Provide the (X, Y) coordinate of the cell's center where the given text is located.  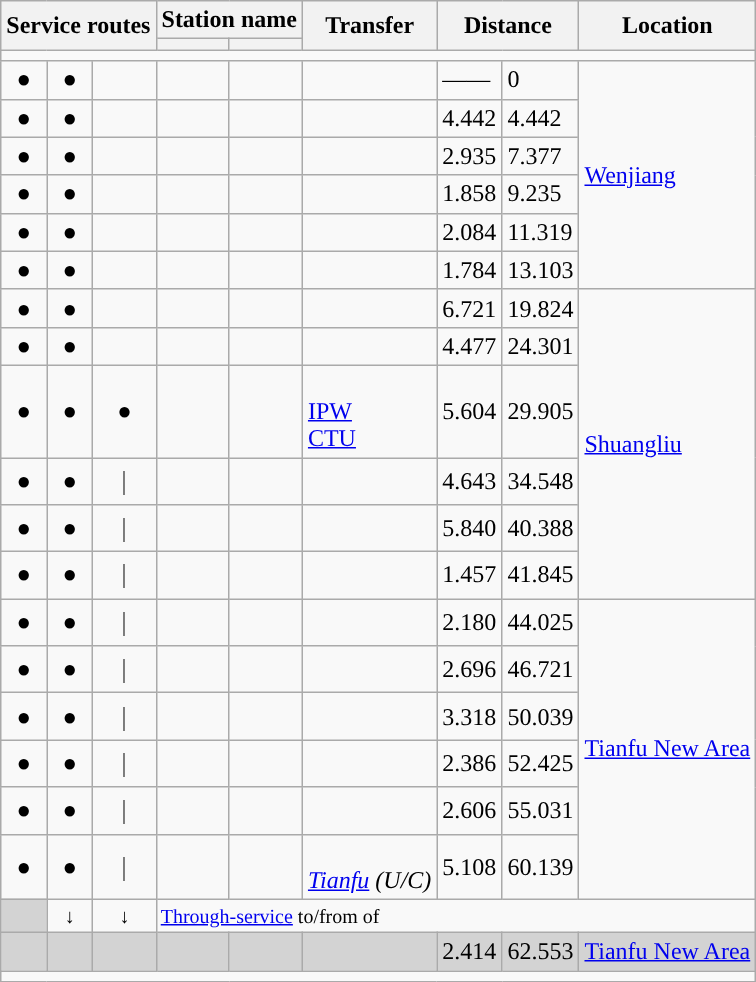
2.386 (470, 764)
5.604 (470, 411)
2.180 (470, 622)
Wenjiang (668, 175)
7.377 (540, 156)
55.031 (540, 810)
Service routes (78, 26)
50.039 (540, 716)
24.301 (540, 346)
2.606 (470, 810)
0 (540, 80)
46.721 (540, 670)
1.457 (470, 576)
2.935 (470, 156)
19.824 (540, 308)
—— (470, 80)
Transfer (369, 26)
13.103 (540, 270)
52.425 (540, 764)
29.905 (540, 411)
Tianfu (U/C) (369, 866)
3.318 (470, 716)
1.858 (470, 194)
11.319 (540, 232)
IPW CTU (369, 411)
44.025 (540, 622)
Distance (508, 26)
1.784 (470, 270)
41.845 (540, 576)
Shuangliu (668, 444)
Through-service to/from of (456, 916)
2.414 (470, 952)
Station name (229, 20)
40.388 (540, 528)
6.721 (470, 308)
Location (668, 26)
4.477 (470, 346)
2.084 (470, 232)
34.548 (540, 482)
5.840 (470, 528)
4.643 (470, 482)
60.139 (540, 866)
5.108 (470, 866)
2.696 (470, 670)
62.553 (540, 952)
9.235 (540, 194)
